Identify which cell holds the provided text, then report its [x, y] central coordinate. 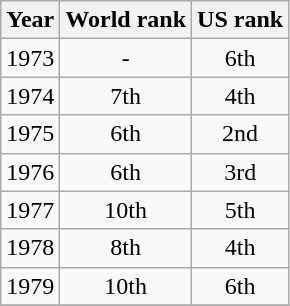
1976 [30, 172]
Year [30, 20]
1974 [30, 96]
8th [126, 248]
- [126, 58]
1978 [30, 248]
World rank [126, 20]
US rank [240, 20]
5th [240, 210]
1979 [30, 286]
1977 [30, 210]
1975 [30, 134]
7th [126, 96]
3rd [240, 172]
2nd [240, 134]
1973 [30, 58]
